Detect which cell encompasses the target text, then output its [X, Y] center coordinate. 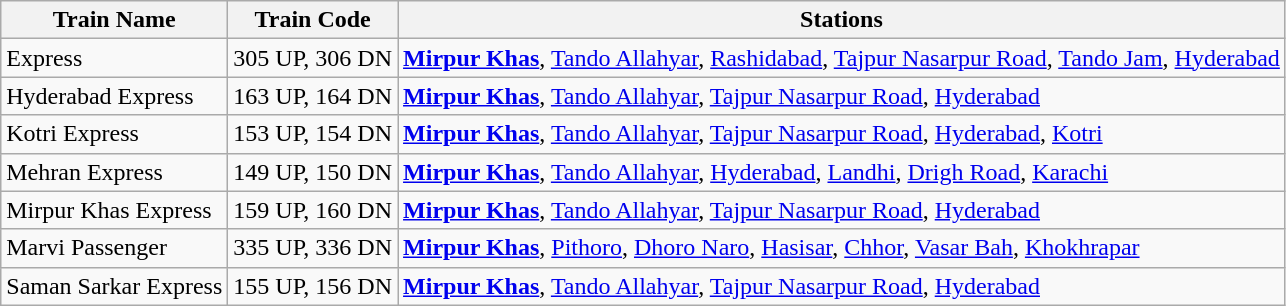
Hyderabad Express [114, 96]
Train Name [114, 20]
159 UP, 160 DN [313, 210]
Mirpur Khas, Tando Allahyar, Tajpur Nasarpur Road, Hyderabad, Kotri [842, 134]
Mirpur Khas, Pithoro, Dhoro Naro, Hasisar, Chhor, Vasar Bah, Khokhrapar [842, 248]
Mirpur Khas, Tando Allahyar, Hyderabad, Landhi, Drigh Road, Karachi [842, 172]
Saman Sarkar Express [114, 286]
Kotri Express [114, 134]
Mehran Express [114, 172]
163 UP, 164 DN [313, 96]
305 UP, 306 DN [313, 58]
149 UP, 150 DN [313, 172]
Train Code [313, 20]
153 UP, 154 DN [313, 134]
Mirpur Khas, Tando Allahyar, Rashidabad, Tajpur Nasarpur Road, Tando Jam, Hyderabad [842, 58]
Express [114, 58]
Mirpur Khas Express [114, 210]
Marvi Passenger [114, 248]
Stations [842, 20]
155 UP, 156 DN [313, 286]
335 UP, 336 DN [313, 248]
